Pinpoint the cell where the given text exists, returning its (x, y) midpoint coordinate. 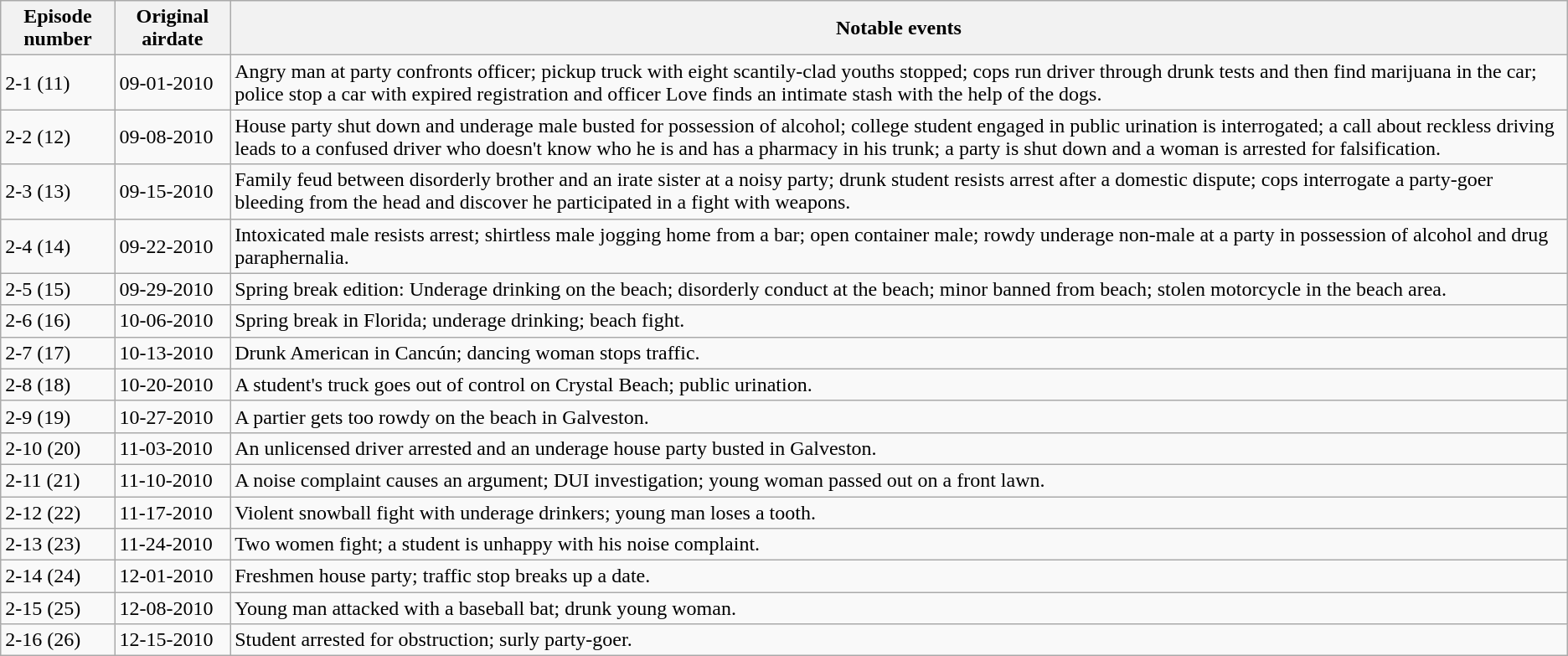
10-20-2010 (173, 385)
2-1 (11) (58, 82)
2-13 (23) (58, 545)
12-15-2010 (173, 640)
2-5 (15) (58, 289)
2-9 (19) (58, 416)
10-13-2010 (173, 353)
11-03-2010 (173, 448)
2-10 (20) (58, 448)
2-8 (18) (58, 385)
2-3 (13) (58, 191)
2-7 (17) (58, 353)
A partier gets too rowdy on the beach in Galveston. (900, 416)
An unlicensed driver arrested and an underage house party busted in Galveston. (900, 448)
09-22-2010 (173, 246)
Spring break in Florida; underage drinking; beach fight. (900, 321)
2-15 (25) (58, 608)
2-6 (16) (58, 321)
2-2 (12) (58, 137)
Episode number (58, 28)
12-01-2010 (173, 576)
Violent snowball fight with underage drinkers; young man loses a tooth. (900, 512)
2-14 (24) (58, 576)
09-01-2010 (173, 82)
09-29-2010 (173, 289)
A noise complaint causes an argument; DUI investigation; young woman passed out on a front lawn. (900, 480)
Freshmen house party; traffic stop breaks up a date. (900, 576)
2-16 (26) (58, 640)
10-06-2010 (173, 321)
09-08-2010 (173, 137)
10-27-2010 (173, 416)
Two women fight; a student is unhappy with his noise complaint. (900, 545)
11-10-2010 (173, 480)
2-4 (14) (58, 246)
Young man attacked with a baseball bat; drunk young woman. (900, 608)
12-08-2010 (173, 608)
11-24-2010 (173, 545)
09-15-2010 (173, 191)
2-12 (22) (58, 512)
Notable events (900, 28)
Original airdate (173, 28)
Student arrested for obstruction; surly party-goer. (900, 640)
Drunk American in Cancún; dancing woman stops traffic. (900, 353)
2-11 (21) (58, 480)
Spring break edition: Underage drinking on the beach; disorderly conduct at the beach; minor banned from beach; stolen motorcycle in the beach area. (900, 289)
A student's truck goes out of control on Crystal Beach; public urination. (900, 385)
11-17-2010 (173, 512)
